Detect which cell encompasses the target text, then output its [X, Y] center coordinate. 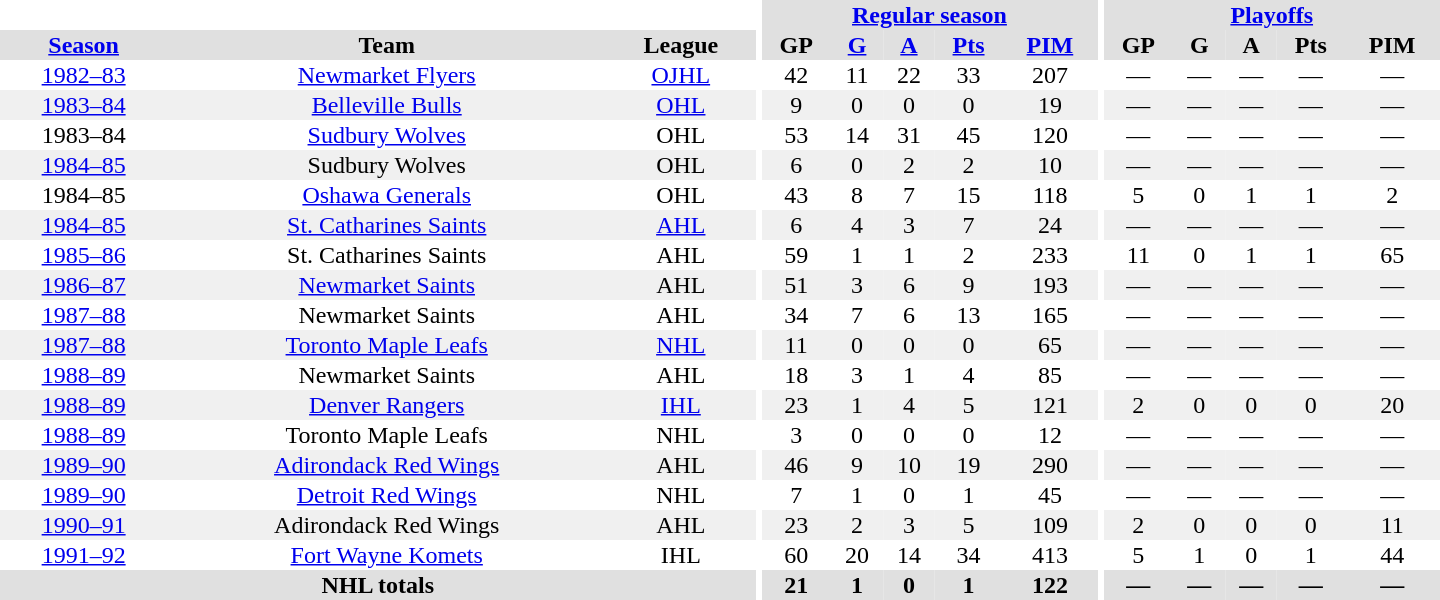
1982–83 [84, 75]
1986–87 [84, 285]
Belleville Bulls [386, 105]
193 [1050, 285]
53 [796, 135]
13 [968, 315]
120 [1050, 135]
413 [1050, 555]
46 [796, 465]
Team [386, 45]
42 [796, 75]
1985–86 [84, 255]
121 [1050, 405]
207 [1050, 75]
8 [857, 195]
League [680, 45]
24 [1050, 225]
NHL totals [378, 585]
Playoffs [1272, 15]
OJHL [680, 75]
51 [796, 285]
59 [796, 255]
1991–92 [84, 555]
Oshawa Generals [386, 195]
118 [1050, 195]
Detroit Red Wings [386, 495]
Newmarket Flyers [386, 75]
22 [909, 75]
122 [1050, 585]
165 [1050, 315]
60 [796, 555]
Fort Wayne Komets [386, 555]
Denver Rangers [386, 405]
43 [796, 195]
Regular season [929, 15]
31 [909, 135]
233 [1050, 255]
85 [1050, 375]
12 [1050, 435]
33 [968, 75]
109 [1050, 525]
290 [1050, 465]
21 [796, 585]
18 [796, 375]
15 [968, 195]
Season [84, 45]
44 [1392, 555]
1990–91 [84, 525]
